Return the [x, y] coordinate for the center point of the cell that contains the specified text.  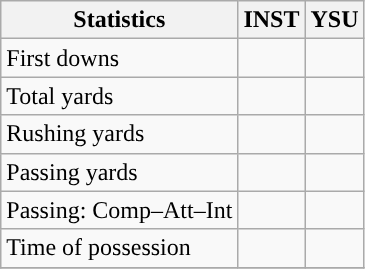
Passing yards [120, 172]
Statistics [120, 20]
Total yards [120, 96]
Time of possession [120, 248]
INST [272, 20]
Rushing yards [120, 134]
YSU [334, 20]
First downs [120, 58]
Passing: Comp–Att–Int [120, 210]
